Search for the cell housing the specified text and yield its (X, Y) center coordinate. 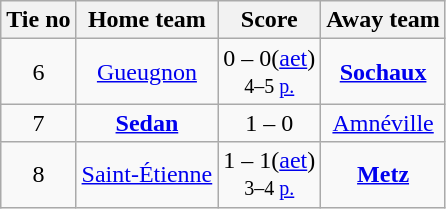
Saint-Étienne (147, 174)
7 (38, 123)
0 – 0(aet)4–5 p. (270, 72)
1 – 0 (270, 123)
Sedan (147, 123)
Away team (384, 20)
Score (270, 20)
1 – 1(aet)3–4 p. (270, 174)
Home team (147, 20)
Sochaux (384, 72)
Tie no (38, 20)
Metz (384, 174)
Amnéville (384, 123)
8 (38, 174)
6 (38, 72)
Gueugnon (147, 72)
